Return [X, Y] of the center of cell containing provided text 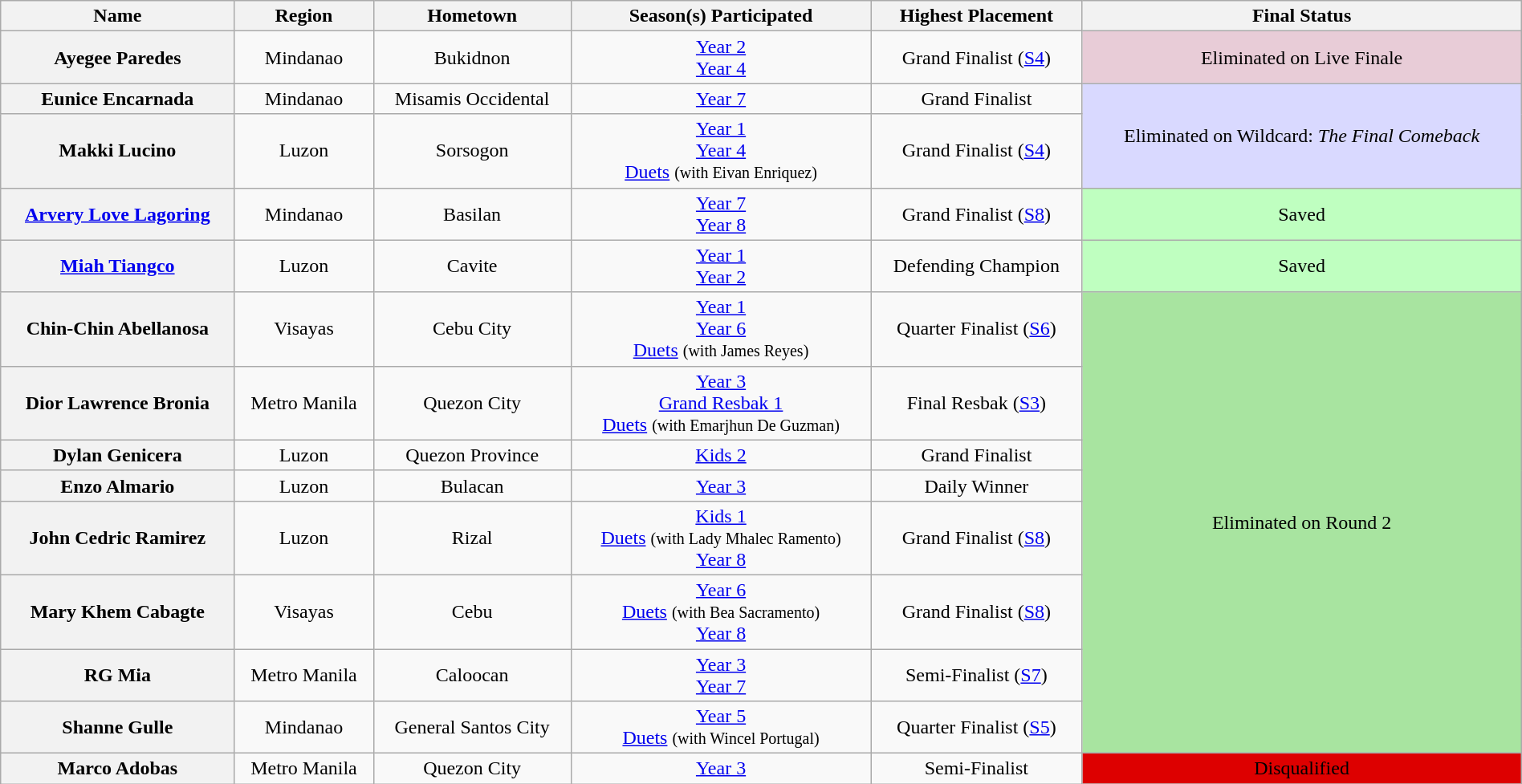
Semi-Finalist [976, 769]
Defending Champion [976, 266]
Eliminated on Round 2 [1302, 522]
Final Status [1302, 16]
Dior Lawrence Bronia [117, 403]
Year 2Year 4 [721, 58]
Arvery Love Lagoring [117, 213]
Year 1Year 4Duets (with Eivan Enriquez) [721, 151]
Year 1Year 2 [721, 266]
Ayegee Paredes [117, 58]
Cebu [472, 611]
Bulacan [472, 485]
Shanne Gulle [117, 727]
Season(s) Participated [721, 16]
Bukidnon [472, 58]
John Cedric Ramirez [117, 538]
Year 3Year 7 [721, 674]
Quarter Finalist (S5) [976, 727]
Year 5Duets (with Wincel Portugal) [721, 727]
Year 6Duets (with Bea Sacramento)Year 8 [721, 611]
Highest Placement [976, 16]
Kids 1Duets (with Lady Mhalec Ramento)Year 8 [721, 538]
Basilan [472, 213]
Quezon Province [472, 455]
Quarter Finalist (S6) [976, 329]
Daily Winner [976, 485]
Caloocan [472, 674]
Kids 2 [721, 455]
Eunice Encarnada [117, 99]
Semi-Finalist (S7) [976, 674]
Year 7 [721, 99]
Final Resbak (S3) [976, 403]
Cebu City [472, 329]
Year 1Year 6Duets (with James Reyes) [721, 329]
Eliminated on Wildcard: The Final Comeback [1302, 136]
Disqualified [1302, 769]
RG Mia [117, 674]
Year 7Year 8 [721, 213]
Chin-Chin Abellanosa [117, 329]
Misamis Occidental [472, 99]
Enzo Almario [117, 485]
Name [117, 16]
Sorsogon [472, 151]
Region [303, 16]
Makki Lucino [117, 151]
General Santos City [472, 727]
Cavite [472, 266]
Year 3Grand Resbak 1Duets (with Emarjhun De Guzman) [721, 403]
Marco Adobas [117, 769]
Dylan Genicera [117, 455]
Rizal [472, 538]
Miah Tiangco [117, 266]
Mary Khem Cabagte [117, 611]
Hometown [472, 16]
Eliminated on Live Finale [1302, 58]
